Locate the cell with the specified text and output its [x, y] center coordinate. 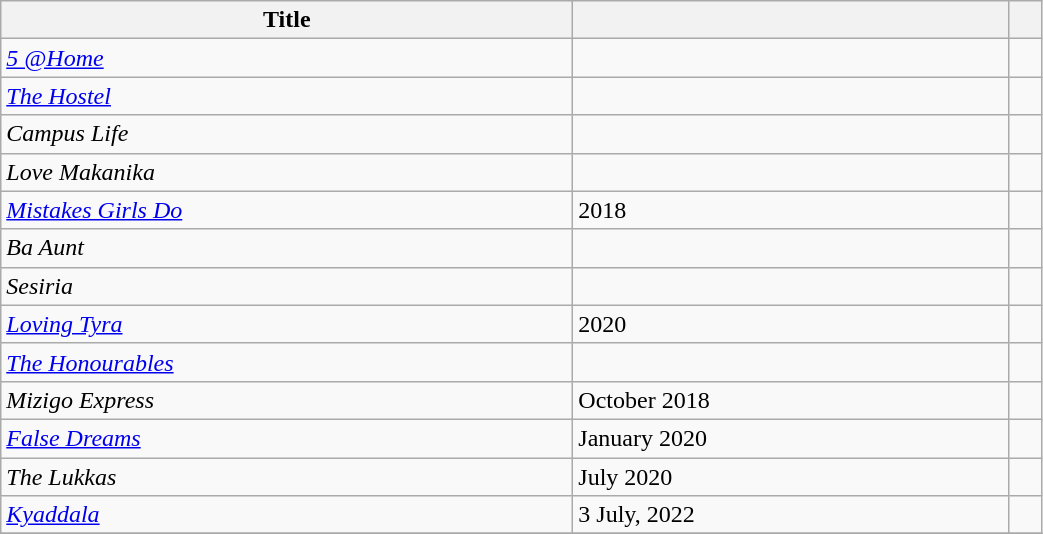
Sesiria [287, 286]
5 @Home [287, 58]
2018 [790, 210]
2020 [790, 324]
October 2018 [790, 400]
Love Makanika [287, 172]
Mistakes Girls Do [287, 210]
False Dreams [287, 438]
The Honourables [287, 362]
Kyaddala [287, 515]
Loving Tyra [287, 324]
Title [287, 20]
Mizigo Express [287, 400]
July 2020 [790, 477]
Ba Aunt [287, 248]
The Lukkas [287, 477]
Campus Life [287, 134]
3 July, 2022 [790, 515]
January 2020 [790, 438]
The Hostel [287, 96]
